Search for the cell housing the specified text and yield its (x, y) center coordinate. 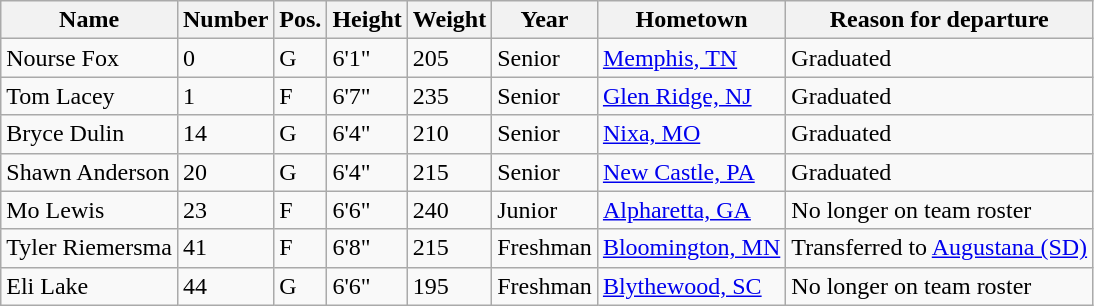
41 (225, 248)
Number (225, 20)
Weight (449, 20)
Alpharetta, GA (691, 210)
0 (225, 58)
Nixa, MO (691, 134)
Memphis, TN (691, 58)
Name (90, 20)
23 (225, 210)
Blythewood, SC (691, 286)
210 (449, 134)
Tyler Riemersma (90, 248)
195 (449, 286)
Junior (545, 210)
Reason for departure (940, 20)
Tom Lacey (90, 96)
20 (225, 172)
Bloomington, MN (691, 248)
240 (449, 210)
New Castle, PA (691, 172)
44 (225, 286)
Height (367, 20)
Year (545, 20)
Pos. (300, 20)
Nourse Fox (90, 58)
Mo Lewis (90, 210)
Glen Ridge, NJ (691, 96)
Eli Lake (90, 286)
235 (449, 96)
Bryce Dulin (90, 134)
Shawn Anderson (90, 172)
6'1" (367, 58)
6'7" (367, 96)
14 (225, 134)
205 (449, 58)
1 (225, 96)
Hometown (691, 20)
6'8" (367, 248)
Transferred to Augustana (SD) (940, 248)
